Return the (X, Y) coordinate for the center point of the cell that contains the specified text.  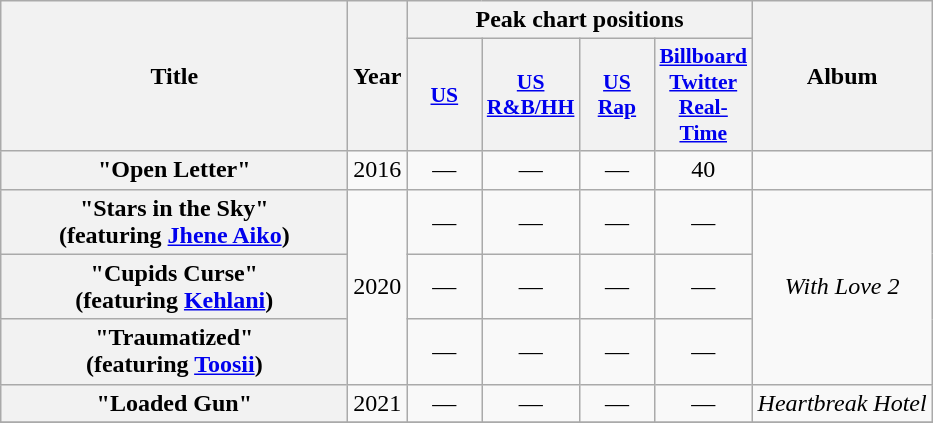
"Traumatized"(featuring Toosii) (174, 352)
40 (703, 170)
Billboard Twitter Real-Time (703, 95)
Peak chart positions (580, 20)
US R&B/HH (531, 95)
Heartbreak Hotel (842, 403)
2016 (378, 170)
"Cupids Curse"(featuring Kehlani) (174, 286)
2020 (378, 286)
Album (842, 76)
"Loaded Gun" (174, 403)
With Love 2 (842, 286)
US (444, 95)
US Rap (616, 95)
2021 (378, 403)
"Open Letter" (174, 170)
Title (174, 76)
"Stars in the Sky"(featuring Jhene Aiko) (174, 222)
Year (378, 76)
